Pinpoint the cell where the given text exists, returning its (X, Y) midpoint coordinate. 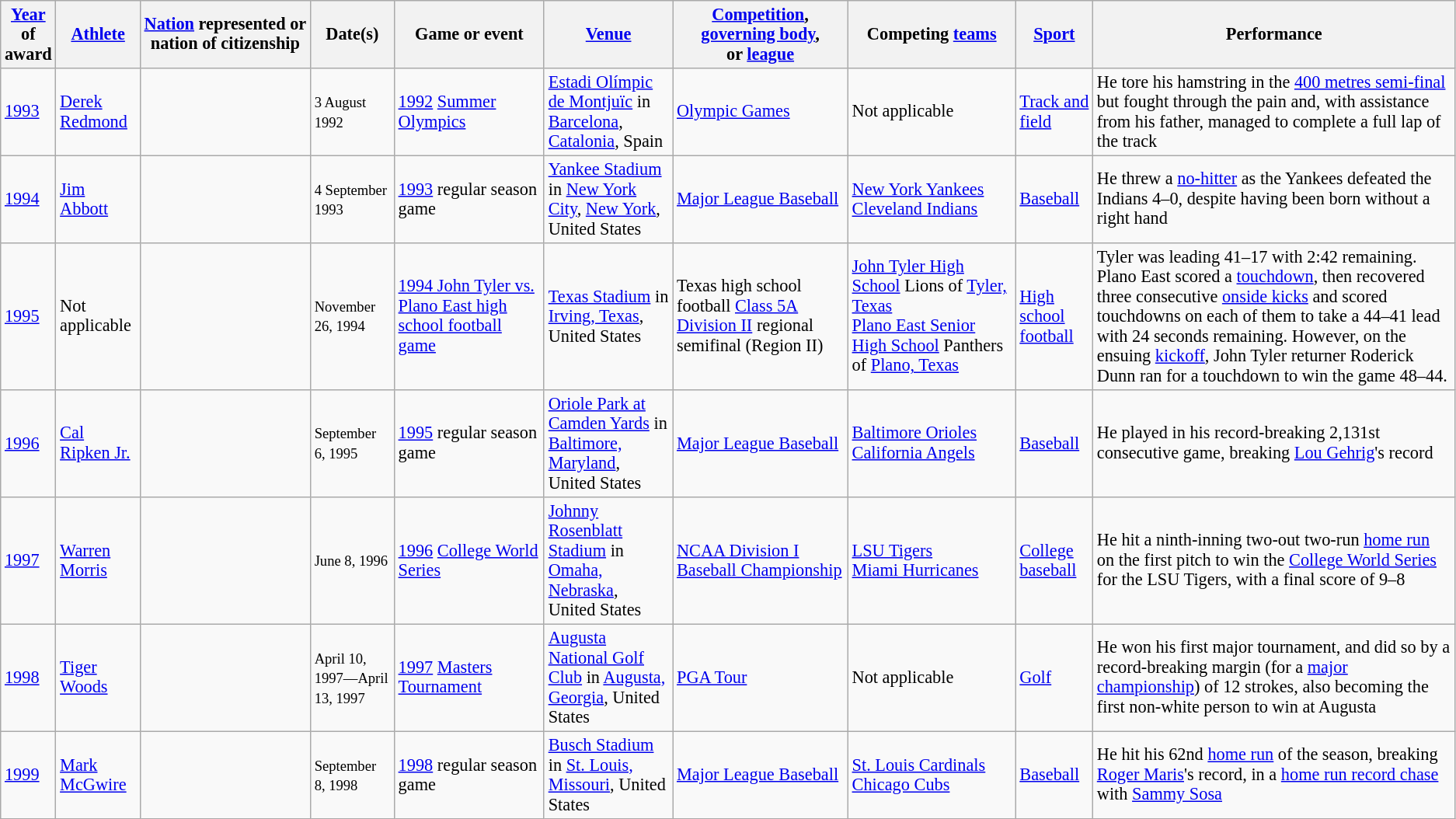
Track and field (1054, 112)
He threw a no-hitter as the Yankees defeated the Indians 4–0, despite having been born without a right hand (1274, 199)
Oriole Park at Camden Yards in Baltimore, Maryland, United States (608, 443)
John Tyler High School Lions of Tyler, TexasPlano East Senior High School Panthers of Plano, Texas (932, 315)
St. Louis CardinalsChicago Cubs (932, 774)
Jim Abbott (98, 199)
Augusta National Golf Club in Augusta, Georgia, United States (608, 678)
New York YankeesCleveland Indians (932, 199)
June 8, 1996 (352, 559)
Derek Redmond (98, 112)
November 26, 1994 (352, 315)
September 6, 1995 (352, 443)
1997 (28, 559)
Nation represented ornation of citizenship (225, 34)
Performance (1274, 34)
1995 regular season game (469, 443)
April 10, 1997—April 13, 1997 (352, 678)
He hit a ninth-inning two-out two-run home run on the first pitch to win the College World Series for the LSU Tigers, with a final score of 9–8 (1274, 559)
Competition,governing body, or league (761, 34)
He played in his record-breaking 2,131st consecutive game, breaking Lou Gehrig's record (1274, 443)
Date(s) (352, 34)
4 September 1993 (352, 199)
1998 (28, 678)
Golf (1054, 678)
Venue (608, 34)
1999 (28, 774)
Competing teams (932, 34)
3 August 1992 (352, 112)
PGA Tour (761, 678)
1993 (28, 112)
Tiger Woods (98, 678)
Baltimore OriolesCalifornia Angels (932, 443)
Cal Ripken Jr. (98, 443)
1994 (28, 199)
Texas Stadium in Irving, Texas, United States (608, 315)
1998 regular season game (469, 774)
Estadi Olímpic de Montjuïc in Barcelona, Catalonia, Spain (608, 112)
LSU TigersMiami Hurricanes (932, 559)
1995 (28, 315)
Athlete (98, 34)
Yankee Stadium in New York City, New York, United States (608, 199)
NCAA Division I Baseball Championship (761, 559)
College baseball (1054, 559)
Olympic Games (761, 112)
1997 Masters Tournament (469, 678)
September 8, 1998 (352, 774)
Warren Morris (98, 559)
1992 Summer Olympics (469, 112)
Mark McGwire (98, 774)
1996 College World Series (469, 559)
1993 regular season game (469, 199)
Sport (1054, 34)
Busch Stadium in St. Louis, Missouri, United States (608, 774)
Johnny Rosenblatt Stadium in Omaha, Nebraska, United States (608, 559)
Texas high school football Class 5A Division II regional semifinal (Region II) (761, 315)
He hit his 62nd home run of the season, breaking Roger Maris's record, in a home run record chase with Sammy Sosa (1274, 774)
1996 (28, 443)
Game or event (469, 34)
1994 John Tyler vs. Plano East high school football game (469, 315)
High school football (1054, 315)
Yearofaward (28, 34)
